Provide the (x, y) coordinate of the cell's center where the given text is located.  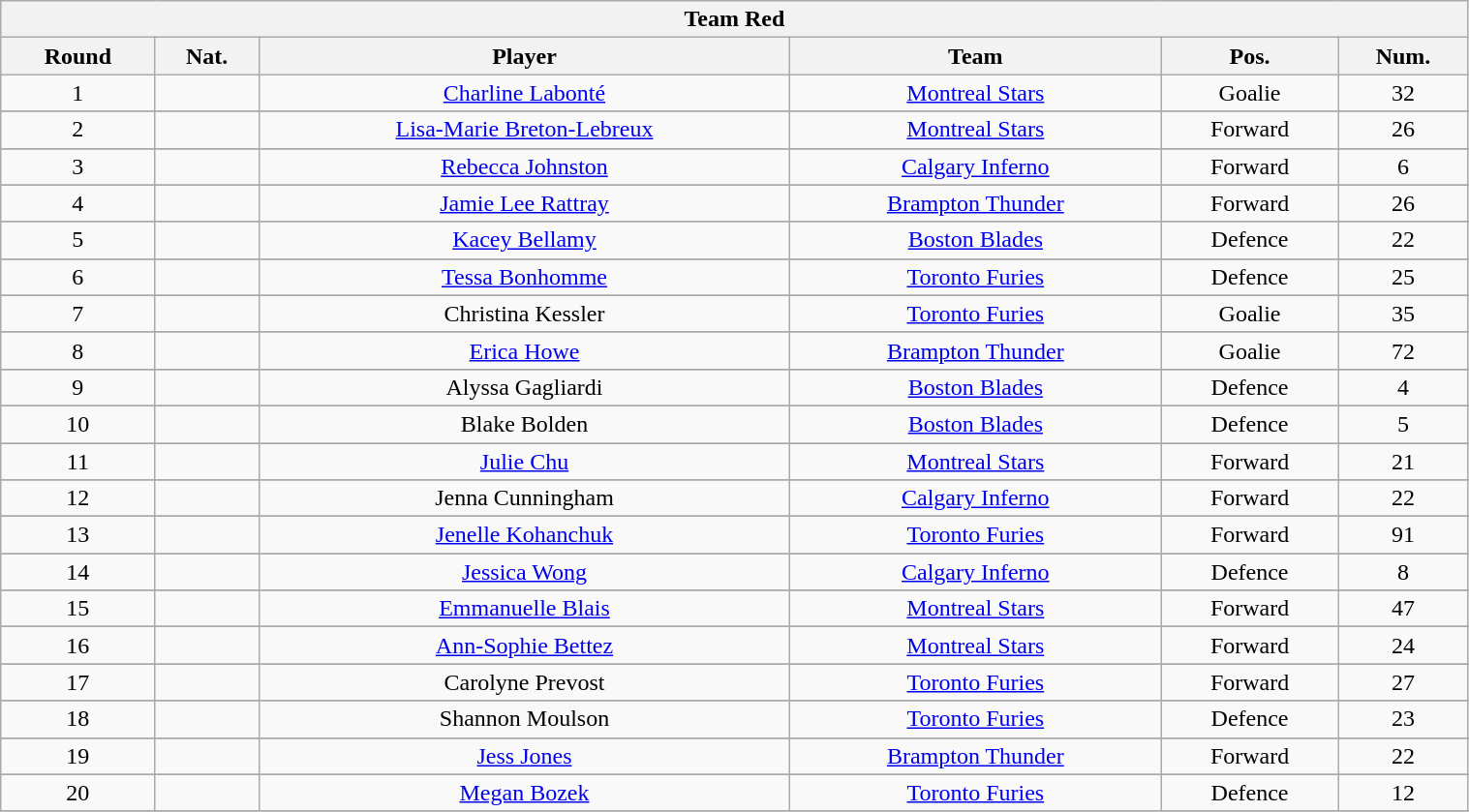
Team (975, 56)
35 (1403, 314)
Jenelle Kohanchuk (525, 535)
Ann-Sophie Bettez (525, 646)
3 (77, 166)
Pos. (1249, 56)
47 (1403, 609)
72 (1403, 350)
Num. (1403, 56)
19 (77, 756)
16 (77, 646)
18 (77, 719)
Carolyne Prevost (525, 682)
2 (77, 130)
Megan Bozek (525, 793)
Alyssa Gagliardi (525, 387)
Tessa Bonhomme (525, 277)
10 (77, 424)
24 (1403, 646)
27 (1403, 682)
7 (77, 314)
Jamie Lee Rattray (525, 203)
Erica Howe (525, 350)
Julie Chu (525, 462)
21 (1403, 462)
17 (77, 682)
Charline Labonté (525, 93)
Jenna Cunningham (525, 498)
Jessica Wong (525, 572)
Player (525, 56)
Rebecca Johnston (525, 166)
Blake Bolden (525, 424)
20 (77, 793)
Emmanuelle Blais (525, 609)
Kacey Bellamy (525, 240)
Round (77, 56)
Christina Kessler (525, 314)
Shannon Moulson (525, 719)
1 (77, 93)
Team Red (734, 19)
13 (77, 535)
11 (77, 462)
23 (1403, 719)
32 (1403, 93)
Lisa-Marie Breton-Lebreux (525, 130)
91 (1403, 535)
Nat. (207, 56)
15 (77, 609)
Jess Jones (525, 756)
9 (77, 387)
14 (77, 572)
25 (1403, 277)
